Detect which cell encompasses the target text, then output its (X, Y) center coordinate. 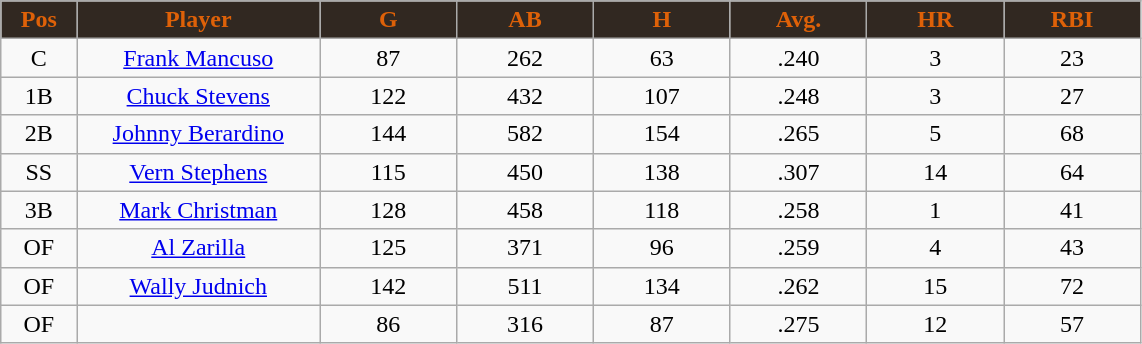
432 (526, 96)
5 (936, 134)
64 (1072, 172)
.275 (798, 324)
122 (388, 96)
118 (662, 210)
128 (388, 210)
.307 (798, 172)
14 (936, 172)
C (39, 58)
H (662, 20)
138 (662, 172)
SS (39, 172)
262 (526, 58)
316 (526, 324)
134 (662, 286)
582 (526, 134)
450 (526, 172)
AB (526, 20)
.265 (798, 134)
.240 (798, 58)
Avg. (798, 20)
96 (662, 248)
142 (388, 286)
27 (1072, 96)
1B (39, 96)
RBI (1072, 20)
Johnny Berardino (198, 134)
2B (39, 134)
.259 (798, 248)
HR (936, 20)
Pos (39, 20)
Al Zarilla (198, 248)
511 (526, 286)
68 (1072, 134)
72 (1072, 286)
Player (198, 20)
G (388, 20)
4 (936, 248)
Frank Mancuso (198, 58)
41 (1072, 210)
Mark Christman (198, 210)
23 (1072, 58)
Wally Judnich (198, 286)
Vern Stephens (198, 172)
371 (526, 248)
107 (662, 96)
86 (388, 324)
57 (1072, 324)
154 (662, 134)
12 (936, 324)
1 (936, 210)
.262 (798, 286)
43 (1072, 248)
63 (662, 58)
458 (526, 210)
.258 (798, 210)
125 (388, 248)
Chuck Stevens (198, 96)
144 (388, 134)
15 (936, 286)
115 (388, 172)
.248 (798, 96)
3B (39, 210)
